Identify which cell holds the provided text, then report its [X, Y] central coordinate. 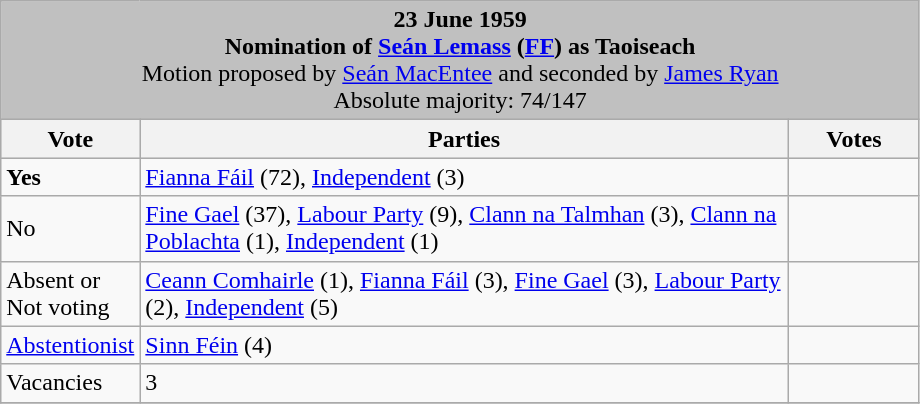
3 [464, 383]
Abstentionist [70, 345]
Yes [70, 177]
Absent orNot voting [70, 294]
Sinn Féin (4) [464, 345]
Votes [854, 139]
Parties [464, 139]
Fianna Fáil (72), Independent (3) [464, 177]
Ceann Comhairle (1), Fianna Fáil (3), Fine Gael (3), Labour Party (2), Independent (5) [464, 294]
23 June 1959Nomination of Seán Lemass (FF) as TaoiseachMotion proposed by Seán MacEntee and seconded by James RyanAbsolute majority: 74/147 [460, 60]
Vote [70, 139]
Vacancies [70, 383]
Fine Gael (37), Labour Party (9), Clann na Talmhan (3), Clann na Poblachta (1), Independent (1) [464, 228]
No [70, 228]
